For the text-containing cell, return its midpoint in [X, Y] coordinate format. 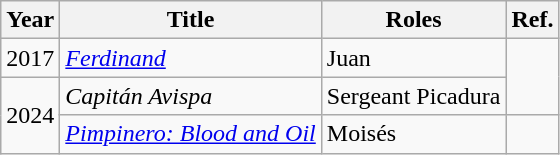
Ref. [532, 20]
Year [30, 20]
2017 [30, 58]
Sergeant Picadura [414, 96]
2024 [30, 115]
Juan [414, 58]
Pimpinero: Blood and Oil [190, 134]
Moisés [414, 134]
Capitán Avispa [190, 96]
Roles [414, 20]
Ferdinand [190, 58]
Title [190, 20]
